Identify which cell holds the provided text, then report its [X, Y] central coordinate. 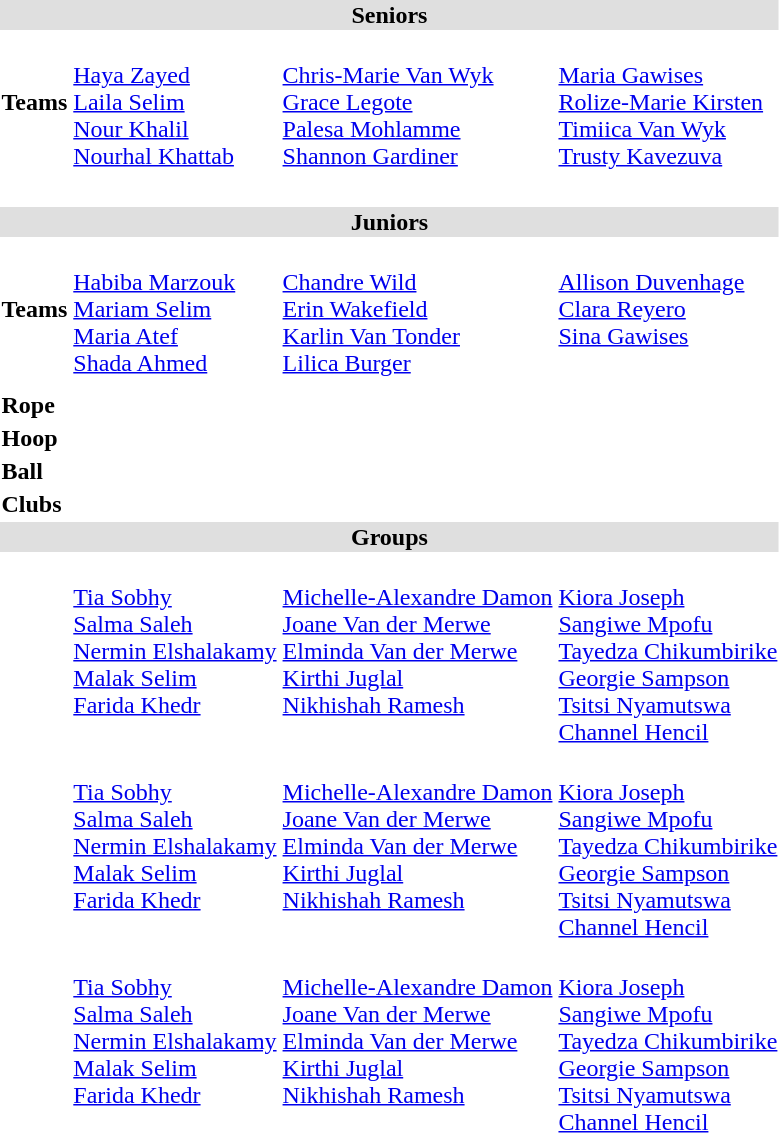
Chandre WildErin WakefieldKarlin Van TonderLilica Burger [418, 309]
Seniors [390, 15]
Chris-Marie Van WykGrace LegotePalesa MohlammeShannon Gardiner [418, 102]
Haya ZayedLaila SelimNour KhalilNourhal Khattab [175, 102]
Habiba MarzoukMariam SelimMaria AtefShada Ahmed [175, 309]
Groups [390, 537]
Maria GawisesRolize-Marie KirstenTimiica Van WykTrusty Kavezuva [668, 102]
Rope [34, 405]
Allison DuvenhageClara ReyeroSina Gawises [668, 309]
Juniors [390, 222]
Hoop [34, 438]
Ball [34, 471]
Clubs [34, 504]
